Return (X, Y) of the center of cell containing provided text 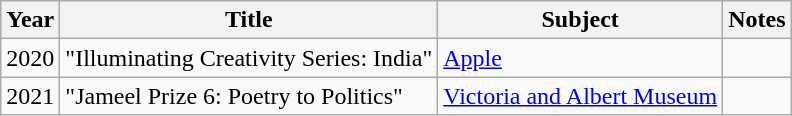
Year (30, 20)
Notes (757, 20)
Subject (580, 20)
2020 (30, 58)
Apple (580, 58)
2021 (30, 96)
"Jameel Prize 6: Poetry to Politics" (249, 96)
Title (249, 20)
Victoria and Albert Museum (580, 96)
"Illuminating Creativity Series: India" (249, 58)
